From the cell containing the given text, extract its center point as (x, y) coordinate. 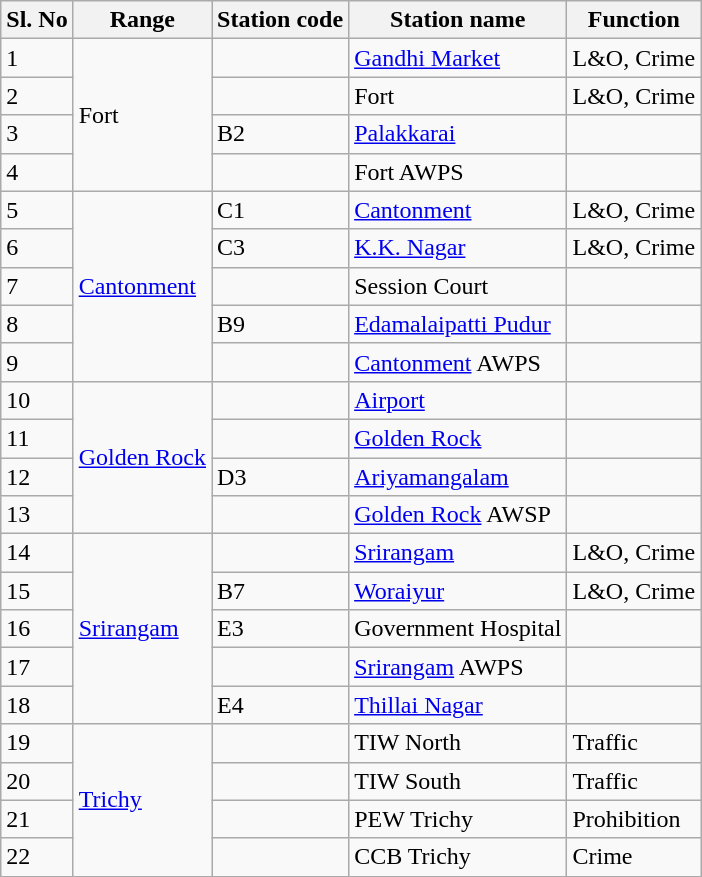
B9 (280, 324)
4 (37, 172)
Srirangam AWPS (458, 667)
Session Court (458, 286)
Thillai Nagar (458, 705)
Crime (634, 857)
2 (37, 96)
E4 (280, 705)
Airport (458, 400)
Station name (458, 20)
19 (37, 743)
12 (37, 477)
20 (37, 781)
C3 (280, 248)
Sl. No (37, 20)
K.K. Nagar (458, 248)
Ariyamangalam (458, 477)
1 (37, 58)
TIW North (458, 743)
Range (142, 20)
Trichy (142, 800)
10 (37, 400)
11 (37, 438)
E3 (280, 629)
8 (37, 324)
Function (634, 20)
Woraiyur (458, 591)
C1 (280, 210)
16 (37, 629)
15 (37, 591)
Palakkarai (458, 134)
7 (37, 286)
Fort AWPS (458, 172)
17 (37, 667)
Station code (280, 20)
18 (37, 705)
21 (37, 819)
14 (37, 553)
Cantonment AWPS (458, 362)
22 (37, 857)
6 (37, 248)
13 (37, 515)
3 (37, 134)
Gandhi Market (458, 58)
9 (37, 362)
B7 (280, 591)
CCB Trichy (458, 857)
Edamalaipatti Pudur (458, 324)
TIW South (458, 781)
5 (37, 210)
Government Hospital (458, 629)
D3 (280, 477)
PEW Trichy (458, 819)
Golden Rock AWSP (458, 515)
Prohibition (634, 819)
B2 (280, 134)
